Search for the cell housing the specified text and yield its (x, y) center coordinate. 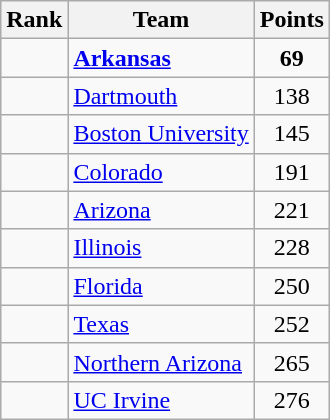
Northern Arizona (161, 362)
Arizona (161, 210)
Rank (34, 20)
Points (292, 20)
228 (292, 248)
Dartmouth (161, 96)
191 (292, 172)
Florida (161, 286)
Illinois (161, 248)
UC Irvine (161, 400)
Team (161, 20)
250 (292, 286)
Boston University (161, 134)
Texas (161, 324)
265 (292, 362)
138 (292, 96)
145 (292, 134)
69 (292, 58)
Colorado (161, 172)
221 (292, 210)
276 (292, 400)
Arkansas (161, 58)
252 (292, 324)
